Provide the [X, Y] coordinate of the cell's center where the given text is located.  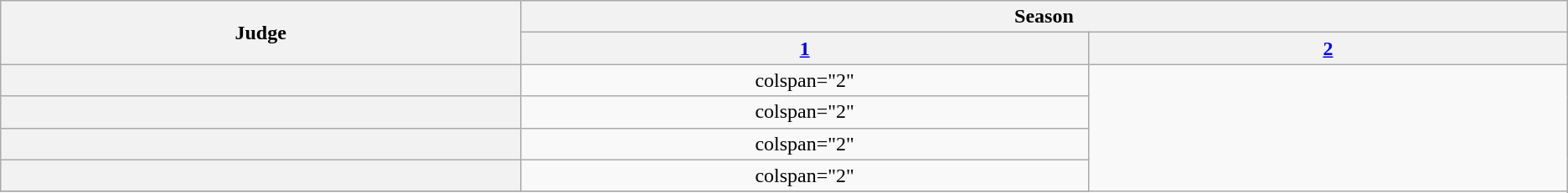
1 [805, 48]
Season [1044, 17]
2 [1328, 48]
Judge [261, 33]
